Identify which cell holds the provided text, then report its [X, Y] central coordinate. 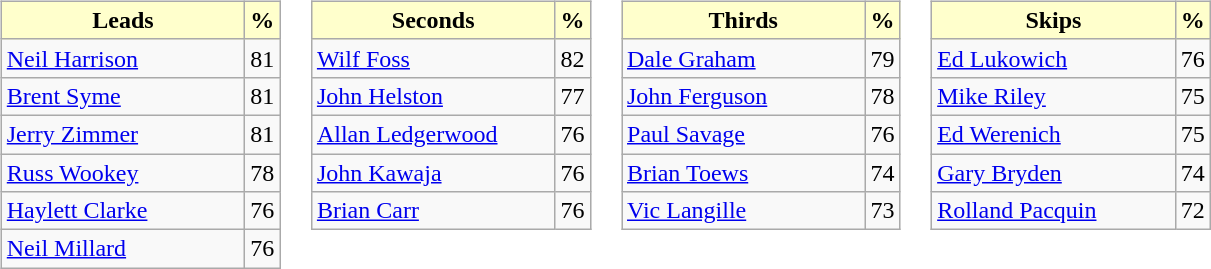
Leads [123, 20]
Rolland Pacquin [1054, 211]
Brian Carr [433, 211]
Russ Wookey [123, 173]
Neil Harrison [123, 58]
Brent Syme [123, 96]
77 [572, 96]
Ed Lukowich [1054, 58]
Paul Savage [744, 134]
John Kawaja [433, 173]
Thirds [744, 20]
79 [882, 58]
Haylett Clarke [123, 211]
Wilf Foss [433, 58]
Allan Ledgerwood [433, 134]
Vic Langille [744, 211]
82 [572, 58]
Gary Bryden [1054, 173]
Skips [1054, 20]
Dale Graham [744, 58]
72 [1192, 211]
John Helston [433, 96]
Jerry Zimmer [123, 134]
John Ferguson [744, 96]
Mike Riley [1054, 96]
Seconds [433, 20]
Ed Werenich [1054, 134]
73 [882, 211]
Neil Millard [123, 249]
Brian Toews [744, 173]
